Provide the (X, Y) coordinate of the cell's center where the given text is located.  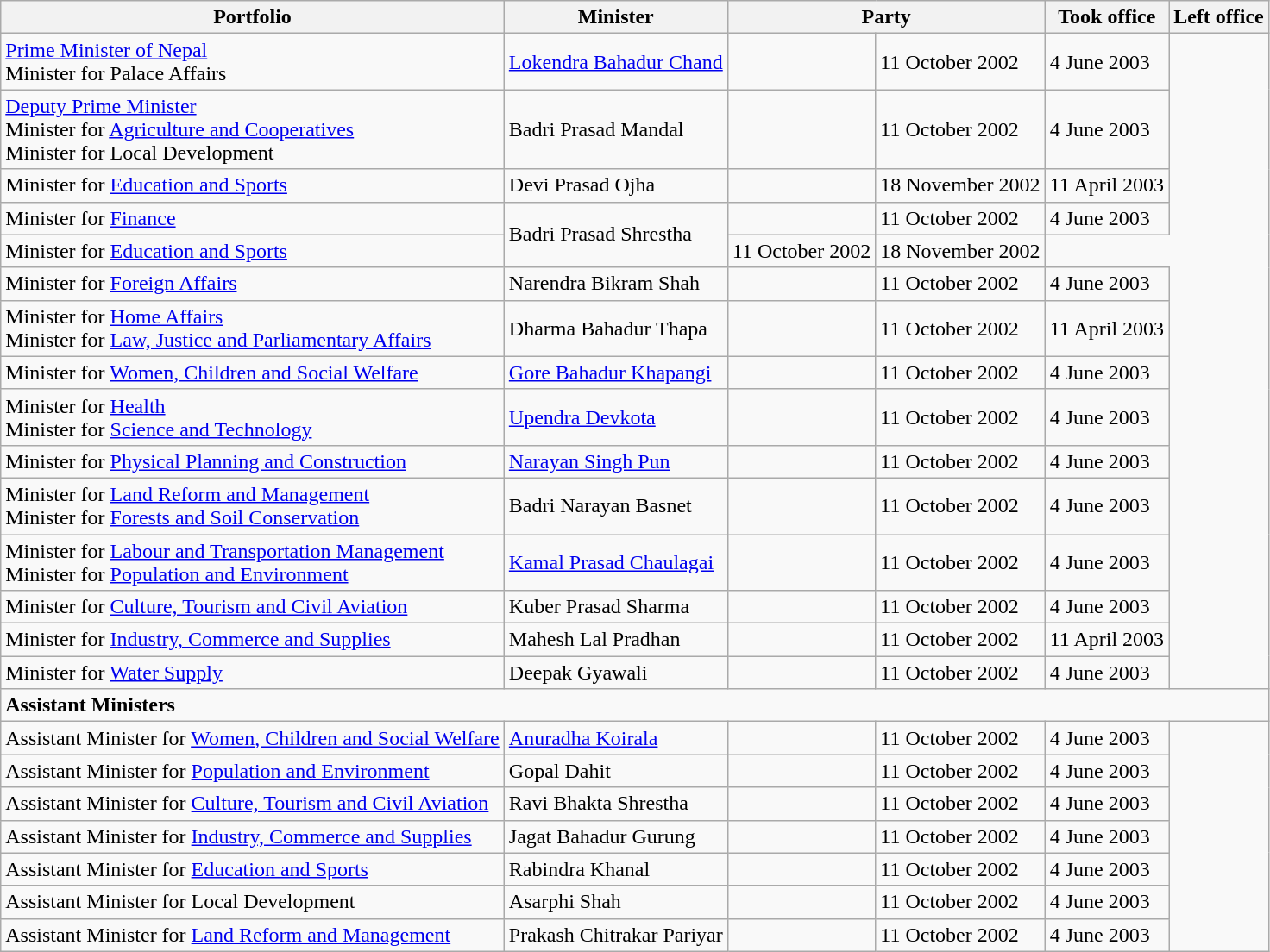
Left office (1219, 17)
Prakash Chitrakar Pariyar (616, 935)
Narayan Singh Pun (616, 461)
Dharma Bahadur Thapa (616, 328)
Assistant Minister for Population and Environment (253, 771)
Gore Bahadur Khapangi (616, 373)
Mahesh Lal Pradhan (616, 640)
Minister for Physical Planning and Construction (253, 461)
Deputy Prime MinisterMinister for Agriculture and CooperativesMinister for Local Development (253, 129)
Assistant Minister for Culture, Tourism and Civil Aviation (253, 804)
Minister for Land Reform and ManagementMinister for Forests and Soil Conservation (253, 505)
Minister for Labour and Transportation ManagementMinister for Population and Environment (253, 562)
Assistant Minister for Land Reform and Management (253, 935)
Jagat Bahadur Gurung (616, 836)
Minister for Foreign Affairs (253, 284)
Kuber Prasad Sharma (616, 607)
Ravi Bhakta Shrestha (616, 804)
Minister for Culture, Tourism and Civil Aviation (253, 607)
Gopal Dahit (616, 771)
Assistant Minister for Women, Children and Social Welfare (253, 738)
Badri Narayan Basnet (616, 505)
Devi Prasad Ojha (616, 185)
Badri Prasad Shrestha (616, 235)
Deepak Gyawali (616, 673)
Party (886, 17)
Prime Minister of NepalMinister for Palace Affairs (253, 62)
Took office (1107, 17)
Assistant Minister for Local Development (253, 902)
Upendra Devkota (616, 417)
Assistant Ministers (635, 705)
Assistant Minister for Education and Sports (253, 869)
Minister for Home AffairsMinister for Law, Justice and Parliamentary Affairs (253, 328)
Narendra Bikram Shah (616, 284)
Minister (616, 17)
Badri Prasad Mandal (616, 129)
Minister for Industry, Commerce and Supplies (253, 640)
Portfolio (253, 17)
Asarphi Shah (616, 902)
Assistant Minister for Industry, Commerce and Supplies (253, 836)
Lokendra Bahadur Chand (616, 62)
Minister for Women, Children and Social Welfare (253, 373)
Rabindra Khanal (616, 869)
Anuradha Koirala (616, 738)
Minister for Water Supply (253, 673)
Kamal Prasad Chaulagai (616, 562)
Minister for Finance (253, 218)
Minister for HealthMinister for Science and Technology (253, 417)
